Provide the (X, Y) coordinate of the cell's center where the given text is located.  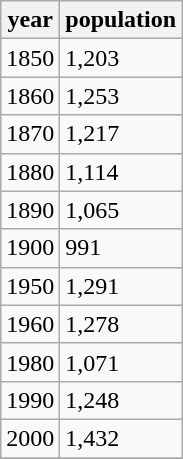
1,071 (121, 362)
1900 (30, 248)
1,432 (121, 438)
1,291 (121, 286)
1860 (30, 96)
1,114 (121, 172)
population (121, 20)
year (30, 20)
1850 (30, 58)
1,065 (121, 210)
1870 (30, 134)
1950 (30, 286)
1960 (30, 324)
2000 (30, 438)
1,217 (121, 134)
1990 (30, 400)
1,248 (121, 400)
1,278 (121, 324)
1,253 (121, 96)
1,203 (121, 58)
991 (121, 248)
1980 (30, 362)
1890 (30, 210)
1880 (30, 172)
